Output the (x, y) coordinate of the center of the cell containing the given text.  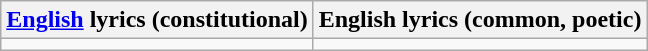
English lyrics (constitutional) (157, 20)
English lyrics (common, poetic) (480, 20)
